Locate the cell with the specified text and output its [x, y] center coordinate. 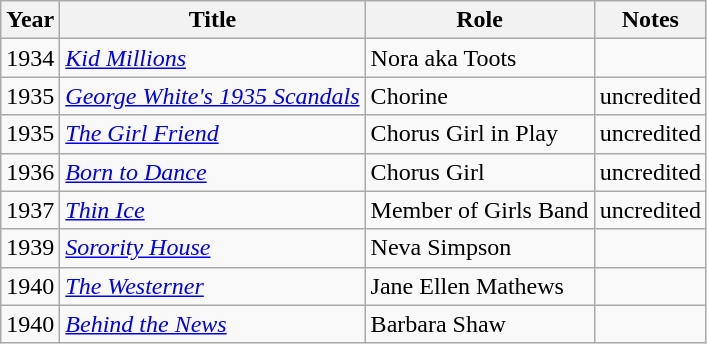
Chorus Girl [480, 172]
Chorine [480, 96]
Barbara Shaw [480, 324]
Kid Millions [212, 58]
Chorus Girl in Play [480, 134]
Role [480, 20]
Neva Simpson [480, 248]
George White's 1935 Scandals [212, 96]
Year [30, 20]
Thin Ice [212, 210]
1934 [30, 58]
Nora aka Toots [480, 58]
Behind the News [212, 324]
Born to Dance [212, 172]
1936 [30, 172]
Title [212, 20]
Notes [650, 20]
Member of Girls Band [480, 210]
1939 [30, 248]
The Westerner [212, 286]
The Girl Friend [212, 134]
1937 [30, 210]
Sorority House [212, 248]
Jane Ellen Mathews [480, 286]
